From the cell containing the given text, extract its center point as (X, Y) coordinate. 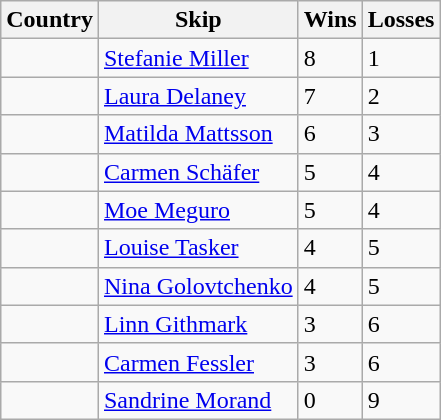
9 (401, 400)
8 (330, 58)
1 (401, 58)
2 (401, 96)
Sandrine Morand (198, 400)
7 (330, 96)
Stefanie Miller (198, 58)
Matilda Mattsson (198, 134)
Laura Delaney (198, 96)
0 (330, 400)
Losses (401, 20)
Skip (198, 20)
Country (50, 20)
Linn Githmark (198, 324)
Louise Tasker (198, 248)
Wins (330, 20)
Carmen Schäfer (198, 172)
Nina Golovtchenko (198, 286)
Moe Meguro (198, 210)
Carmen Fessler (198, 362)
